Pinpoint the cell where the given text exists, returning its [x, y] midpoint coordinate. 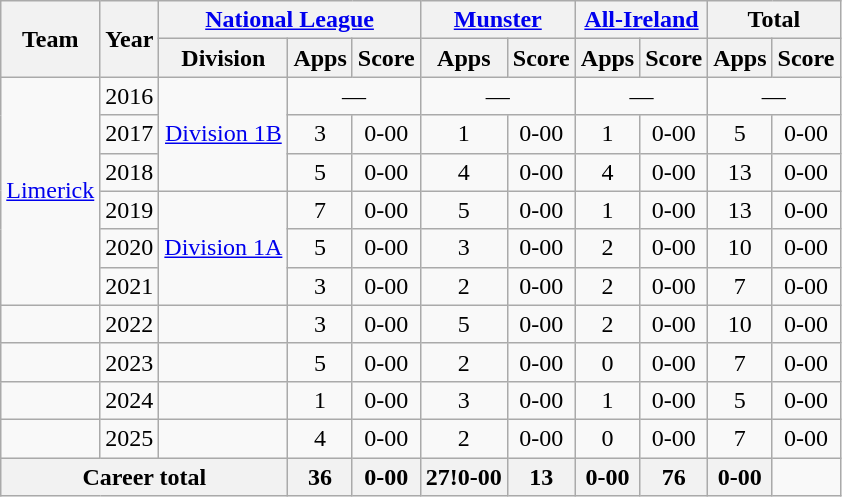
Total [774, 20]
Career total [144, 477]
36 [320, 477]
2023 [130, 362]
2018 [130, 172]
Team [50, 39]
2016 [130, 96]
Year [130, 39]
Division 1A [224, 248]
76 [674, 477]
2025 [130, 438]
Munster [498, 20]
2022 [130, 324]
2017 [130, 134]
2020 [130, 248]
2019 [130, 210]
Limerick [50, 191]
Division [224, 58]
27!0-00 [464, 477]
2021 [130, 286]
Division 1B [224, 134]
National League [290, 20]
2024 [130, 400]
All-Ireland [641, 20]
